Detect which cell encompasses the target text, then output its (X, Y) center coordinate. 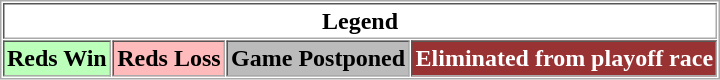
Game Postponed (318, 58)
Reds Loss (169, 58)
Eliminated from playoff race (564, 58)
Reds Win (56, 58)
Legend (360, 21)
